Extract the [x, y] coordinate from the center of the cell holding the provided text.  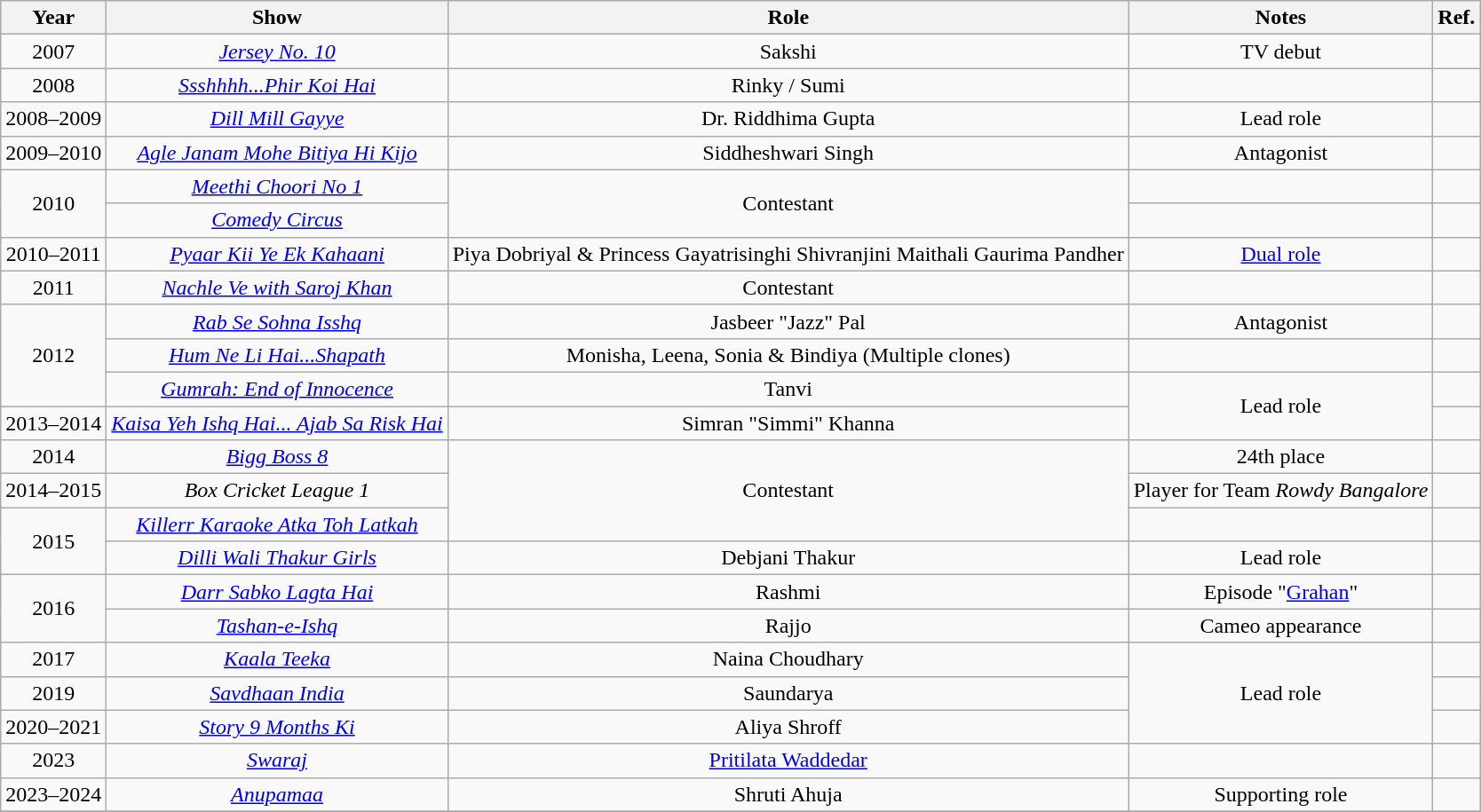
Jersey No. 10 [277, 51]
2016 [53, 609]
2023–2024 [53, 794]
Agle Janam Mohe Bitiya Hi Kijo [277, 153]
2012 [53, 355]
2020–2021 [53, 727]
Naina Choudhary [788, 659]
Kaala Teeka [277, 659]
Killerr Karaoke Atka Toh Latkah [277, 524]
Simran "Simmi" Khanna [788, 423]
Kaisa Yeh Ishq Hai... Ajab Sa Risk Hai [277, 423]
Bigg Boss 8 [277, 457]
Year [53, 18]
Swaraj [277, 761]
Supporting role [1280, 794]
Pritilata Waddedar [788, 761]
2017 [53, 659]
2011 [53, 288]
Story 9 Months Ki [277, 727]
Sakshi [788, 51]
Ssshhhh...Phir Koi Hai [277, 85]
Nachle Ve with Saroj Khan [277, 288]
Pyaar Kii Ye Ek Kahaani [277, 254]
Gumrah: End of Innocence [277, 389]
Tanvi [788, 389]
Role [788, 18]
2009–2010 [53, 153]
2007 [53, 51]
Debjani Thakur [788, 558]
Cameo appearance [1280, 626]
2014–2015 [53, 491]
Savdhaan India [277, 693]
Show [277, 18]
2010 [53, 203]
Meethi Choori No 1 [277, 186]
Dr. Riddhima Gupta [788, 119]
2015 [53, 541]
Comedy Circus [277, 220]
Dual role [1280, 254]
Box Cricket League 1 [277, 491]
Rajjo [788, 626]
2014 [53, 457]
Tashan-e-Ishq [277, 626]
24th place [1280, 457]
Rinky / Sumi [788, 85]
Dilli Wali Thakur Girls [277, 558]
2010–2011 [53, 254]
Saundarya [788, 693]
Hum Ne Li Hai...Shapath [277, 355]
Aliya Shroff [788, 727]
Rab Se Sohna Isshq [277, 321]
2019 [53, 693]
Piya Dobriyal & Princess Gayatrisinghi Shivranjini Maithali Gaurima Pandher [788, 254]
Rashmi [788, 592]
Shruti Ahuja [788, 794]
Monisha, Leena, Sonia & Bindiya (Multiple clones) [788, 355]
Player for Team Rowdy Bangalore [1280, 491]
2023 [53, 761]
TV debut [1280, 51]
Dill Mill Gayye [277, 119]
Darr Sabko Lagta Hai [277, 592]
2008–2009 [53, 119]
2013–2014 [53, 423]
Episode "Grahan" [1280, 592]
Jasbeer "Jazz" Pal [788, 321]
Anupamaa [277, 794]
Siddheshwari Singh [788, 153]
Ref. [1456, 18]
2008 [53, 85]
Notes [1280, 18]
